Extract the [X, Y] coordinate from the center of the cell holding the provided text.  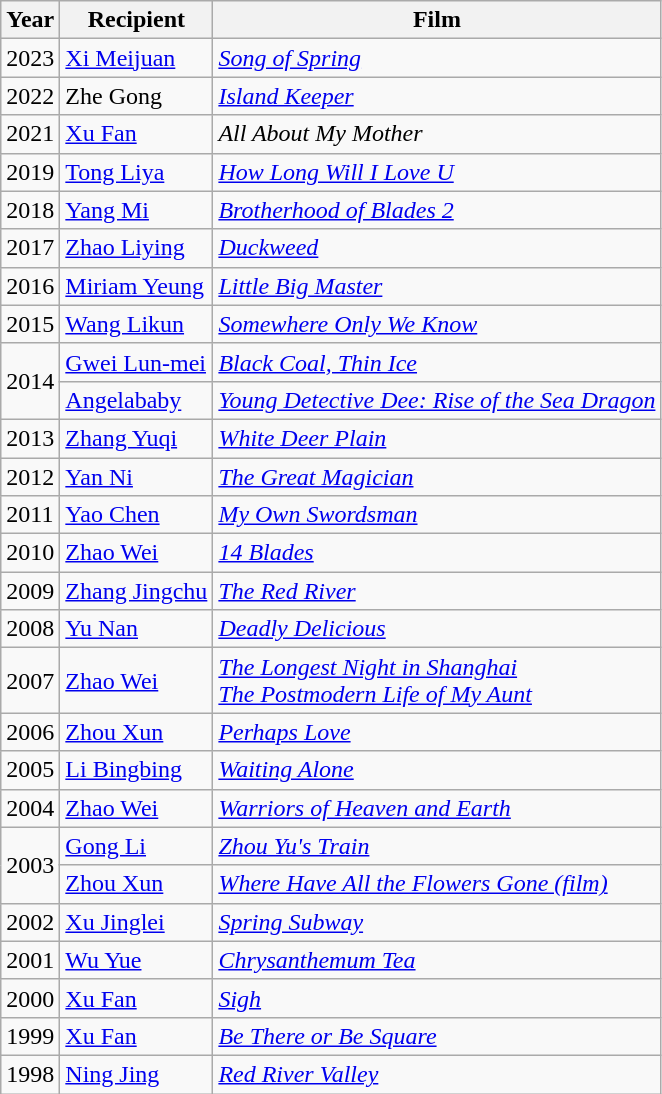
2023 [30, 58]
2013 [30, 438]
Chrysanthemum Tea [437, 960]
Song of Spring [437, 58]
2007 [30, 680]
Red River Valley [437, 1074]
2011 [30, 515]
Miriam Yeung [136, 286]
Yao Chen [136, 515]
Black Coal, Thin Ice [437, 362]
1998 [30, 1074]
Zhao Liying [136, 248]
Zhang Yuqi [136, 438]
2021 [30, 134]
Li Bingbing [136, 770]
Zhou Yu's Train [437, 846]
Sigh [437, 998]
Gwei Lun-mei [136, 362]
Film [437, 20]
2015 [30, 324]
2018 [30, 210]
Yan Ni [136, 477]
2017 [30, 248]
2008 [30, 629]
Somewhere Only We Know [437, 324]
Yang Mi [136, 210]
Spring Subway [437, 922]
White Deer Plain [437, 438]
Wang Likun [136, 324]
2004 [30, 808]
All About My Mother [437, 134]
Little Big Master [437, 286]
2022 [30, 96]
My Own Swordsman [437, 515]
2009 [30, 591]
2002 [30, 922]
Xi Meijuan [136, 58]
Be There or Be Square [437, 1036]
Ning Jing [136, 1074]
2012 [30, 477]
Island Keeper [437, 96]
How Long Will I Love U [437, 172]
Tong Liya [136, 172]
Zhang Jingchu [136, 591]
2006 [30, 732]
2003 [30, 865]
Perhaps Love [437, 732]
14 Blades [437, 553]
2016 [30, 286]
1999 [30, 1036]
The Longest Night in ShanghaiThe Postmodern Life of My Aunt [437, 680]
Gong Li [136, 846]
Zhe Gong [136, 96]
Waiting Alone [437, 770]
2005 [30, 770]
2010 [30, 553]
Brotherhood of Blades 2 [437, 210]
2014 [30, 381]
2000 [30, 998]
2001 [30, 960]
The Great Magician [437, 477]
Yu Nan [136, 629]
Deadly Delicious [437, 629]
Wu Yue [136, 960]
Where Have All the Flowers Gone (film) [437, 884]
Year [30, 20]
Recipient [136, 20]
The Red River [437, 591]
Xu Jinglei [136, 922]
Young Detective Dee: Rise of the Sea Dragon [437, 400]
Warriors of Heaven and Earth [437, 808]
Angelababy [136, 400]
2019 [30, 172]
Duckweed [437, 248]
